Determine the (x, y) coordinate at the center of the cell enclosing the given text.  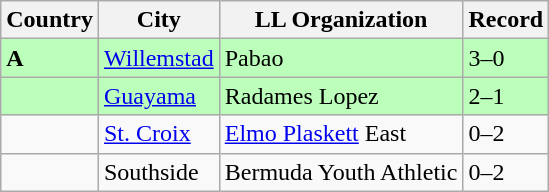
Elmo Plaskett East (341, 134)
St. Croix (158, 134)
Country (50, 20)
Radames Lopez (341, 96)
2–1 (506, 96)
LL Organization (341, 20)
Record (506, 20)
Pabao (341, 58)
Willemstad (158, 58)
Bermuda Youth Athletic (341, 172)
City (158, 20)
A (50, 58)
3–0 (506, 58)
Southside (158, 172)
Guayama (158, 96)
